Determine the [x, y] coordinate at the center of the cell enclosing the given text.  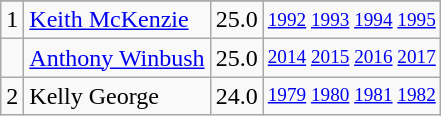
Kelly George [117, 96]
Keith McKenzie [117, 20]
1979 1980 1981 1982 [352, 96]
1 [12, 20]
2014 2015 2016 2017 [352, 58]
2 [12, 96]
Anthony Winbush [117, 58]
24.0 [236, 96]
1992 1993 1994 1995 [352, 20]
